Extract the (X, Y) coordinate from the center of the cell holding the provided text.  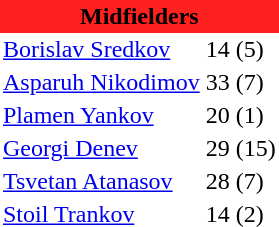
20 (218, 116)
33 (218, 82)
(5) (256, 50)
14 (218, 50)
29 (218, 148)
Plamen Yankov (102, 116)
Borislav Sredkov (102, 50)
Georgi Denev (102, 148)
(1) (256, 116)
Midfielders (140, 16)
28 (218, 182)
Asparuh Nikodimov (102, 82)
Tsvetan Atanasov (102, 182)
(15) (256, 148)
